Return (x, y) of the center of cell containing provided text 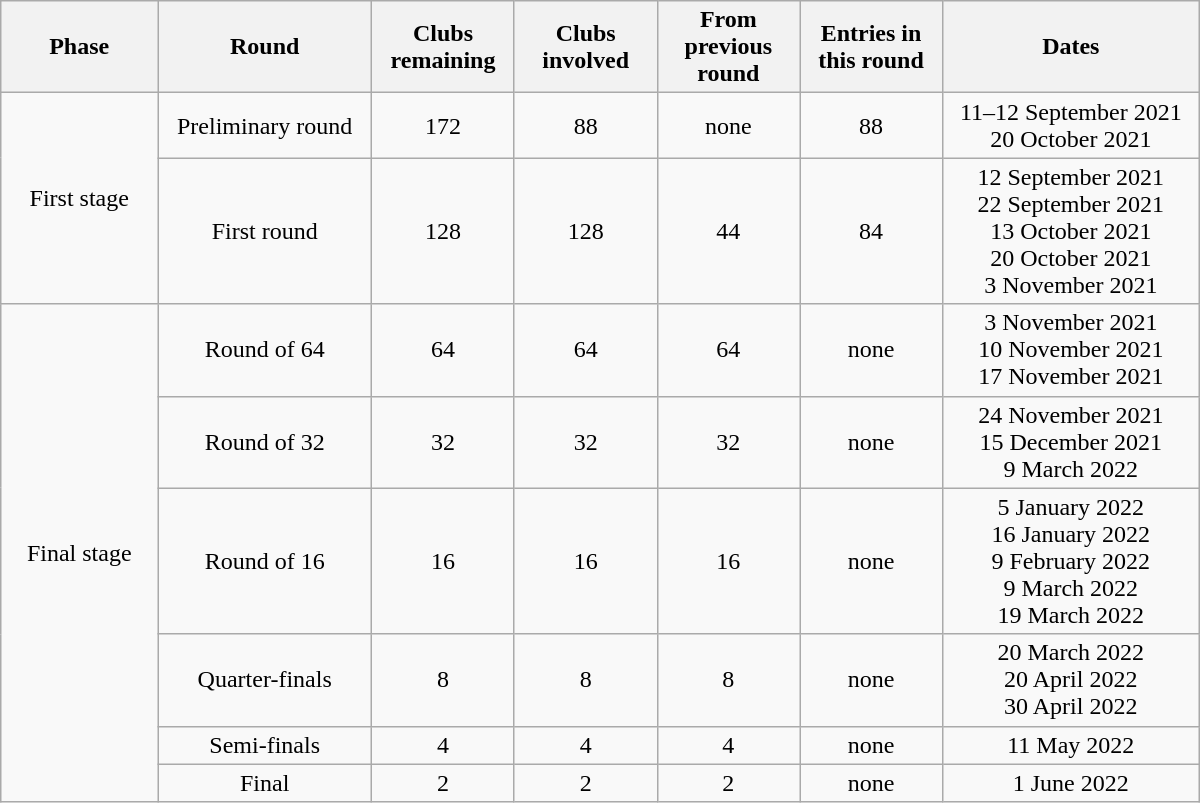
Phase (80, 47)
Entries in this round (872, 47)
24 November 202115 December 20219 March 2022 (1070, 442)
Semi-finals (265, 745)
First stage (80, 198)
Quarter-finals (265, 680)
1 June 2022 (1070, 783)
Round of 32 (265, 442)
Round of 16 (265, 561)
Clubs remaining (444, 47)
Final stage (80, 553)
12 September 202122 September 202113 October 202120 October 20213 November 2021 (1070, 231)
Final (265, 783)
Preliminary round (265, 126)
84 (872, 231)
Round of 64 (265, 350)
11–12 September 202120 October 2021 (1070, 126)
Clubs involved (586, 47)
11 May 2022 (1070, 745)
44 (728, 231)
From previous round (728, 47)
3 November 202110 November 202117 November 2021 (1070, 350)
5 January 202216 January 20229 February 20229 March 202219 March 2022 (1070, 561)
First round (265, 231)
Dates (1070, 47)
172 (444, 126)
20 March 202220 April 202230 April 2022 (1070, 680)
Round (265, 47)
